Identify which cell holds the provided text, then report its [x, y] central coordinate. 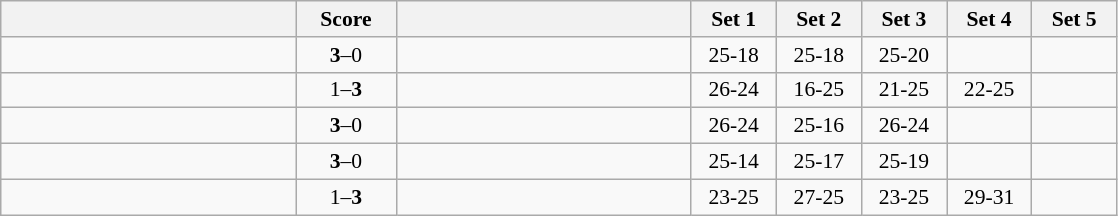
21-25 [904, 90]
Set 2 [818, 19]
29-31 [988, 197]
27-25 [818, 197]
16-25 [818, 90]
25-19 [904, 162]
Set 5 [1074, 19]
Set 3 [904, 19]
25-17 [818, 162]
Set 1 [734, 19]
25-20 [904, 55]
Set 4 [988, 19]
25-16 [818, 126]
25-14 [734, 162]
Score [346, 19]
22-25 [988, 90]
